Identify which cell holds the provided text, then report its [x, y] central coordinate. 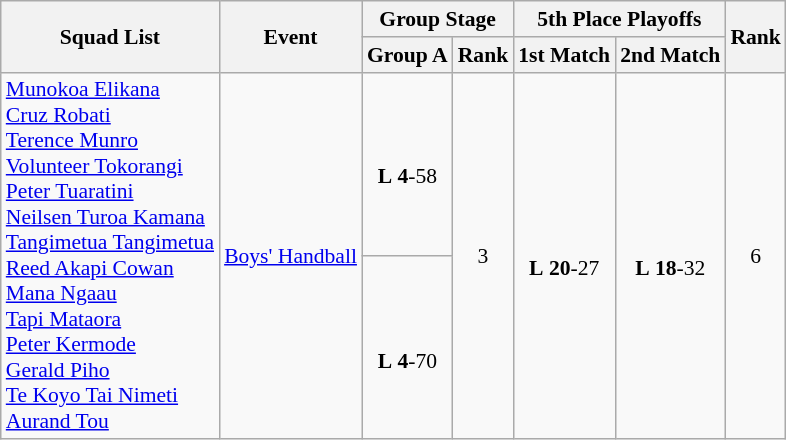
L 4-70 [408, 348]
Group A [408, 55]
3 [484, 256]
2nd Match [670, 55]
Squad List [110, 36]
Event [290, 36]
1st Match [564, 55]
Group Stage [438, 19]
Boys' Handball [290, 256]
L 20-27 [564, 256]
L 4-58 [408, 164]
L 18-32 [670, 256]
6 [756, 256]
5th Place Playoffs [619, 19]
